Provide the (X, Y) coordinate of the cell's center where the given text is located.  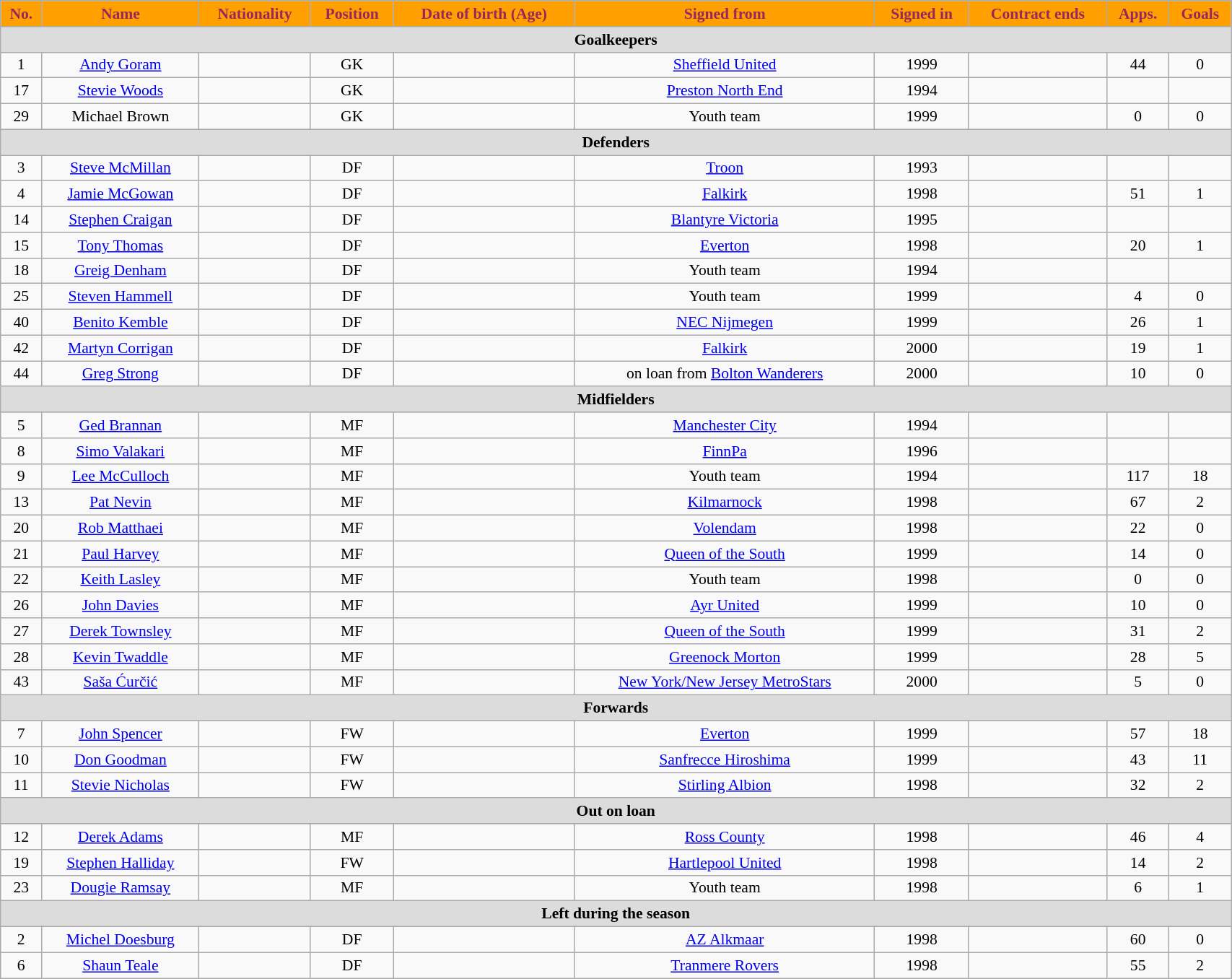
Kilmarnock (725, 502)
Greenock Morton (725, 657)
Troon (725, 168)
Martyn Corrigan (121, 348)
Stirling Albion (725, 786)
John Spencer (121, 734)
Lee McCulloch (121, 477)
Steve McMillan (121, 168)
12 (22, 837)
42 (22, 348)
Date of birth (Age) (484, 14)
Andy Goram (121, 65)
Preston North End (725, 91)
Don Goodman (121, 760)
Stephen Halliday (121, 863)
7 (22, 734)
Goals (1200, 14)
Left during the season (616, 914)
Ross County (725, 837)
Pat Nevin (121, 502)
Tony Thomas (121, 245)
31 (1137, 631)
Rob Matthaei (121, 528)
8 (22, 451)
1995 (922, 219)
Stevie Nicholas (121, 786)
Manchester City (725, 425)
29 (22, 117)
67 (1137, 502)
27 (22, 631)
FinnPa (725, 451)
46 (1137, 837)
25 (22, 297)
13 (22, 502)
Name (121, 14)
40 (22, 323)
Jamie McGowan (121, 194)
Sanfrecce Hiroshima (725, 760)
John Davies (121, 606)
Michael Brown (121, 117)
23 (22, 888)
Ged Brannan (121, 425)
Stephen Craigan (121, 219)
Benito Kemble (121, 323)
Ayr United (725, 606)
Kevin Twaddle (121, 657)
Out on loan (616, 812)
Signed from (725, 14)
Apps. (1137, 14)
Derek Adams (121, 837)
Greg Strong (121, 374)
Stevie Woods (121, 91)
Nationality (255, 14)
Simo Valakari (121, 451)
Paul Harvey (121, 554)
New York/New Jersey MetroStars (725, 682)
Midfielders (616, 400)
Tranmere Rovers (725, 965)
17 (22, 91)
Michel Doesburg (121, 940)
Dougie Ramsay (121, 888)
1996 (922, 451)
9 (22, 477)
Greig Denham (121, 271)
Defenders (616, 142)
57 (1137, 734)
117 (1137, 477)
Saša Ćurčić (121, 682)
Blantyre Victoria (725, 219)
AZ Alkmaar (725, 940)
1993 (922, 168)
3 (22, 168)
51 (1137, 194)
Volendam (725, 528)
Derek Townsley (121, 631)
55 (1137, 965)
Keith Lasley (121, 580)
Hartlepool United (725, 863)
NEC Nijmegen (725, 323)
60 (1137, 940)
Sheffield United (725, 65)
Shaun Teale (121, 965)
Contract ends (1038, 14)
21 (22, 554)
15 (22, 245)
32 (1137, 786)
Position (352, 14)
Forwards (616, 708)
Goalkeepers (616, 40)
Steven Hammell (121, 297)
on loan from Bolton Wanderers (725, 374)
Signed in (922, 14)
No. (22, 14)
